Extract the (x, y) coordinate from the center of the cell holding the provided text.  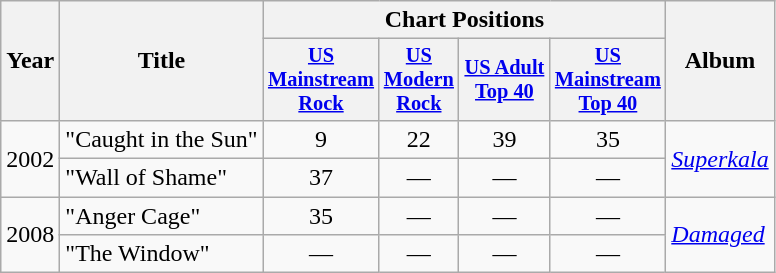
Chart Positions (464, 20)
Album (720, 61)
39 (504, 139)
"Anger Cage" (162, 216)
Damaged (720, 235)
2008 (30, 235)
Year (30, 61)
2002 (30, 158)
US Adult Top 40 (504, 80)
37 (321, 178)
22 (419, 139)
"Caught in the Sun" (162, 139)
"The Window" (162, 254)
Title (162, 61)
US Mainstream Top 40 (608, 80)
"Wall of Shame" (162, 178)
US Mainstream Rock (321, 80)
US Modern Rock (419, 80)
Superkala (720, 158)
9 (321, 139)
